Output the (X, Y) coordinate of the center of the cell containing the given text.  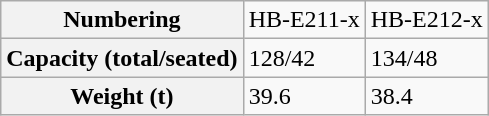
HB-E212-x (426, 20)
Capacity (total/seated) (122, 58)
HB-E211-x (304, 20)
Numbering (122, 20)
134/48 (426, 58)
39.6 (304, 96)
Weight (t) (122, 96)
128/42 (304, 58)
38.4 (426, 96)
